Return the (X, Y) coordinate for the center point of the cell that contains the specified text.  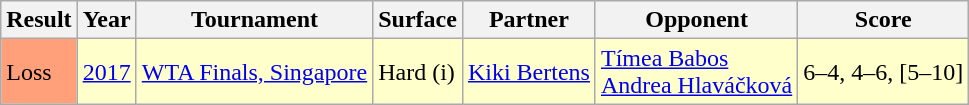
2017 (106, 72)
Partner (528, 20)
Surface (418, 20)
Year (106, 20)
Result (39, 20)
Score (884, 20)
Opponent (696, 20)
Kiki Bertens (528, 72)
Hard (i) (418, 72)
Loss (39, 72)
WTA Finals, Singapore (254, 72)
Tímea Babos Andrea Hlaváčková (696, 72)
6–4, 4–6, [5–10] (884, 72)
Tournament (254, 20)
